Scan for the cell matching the given text and deliver its (x, y) coordinate at center. 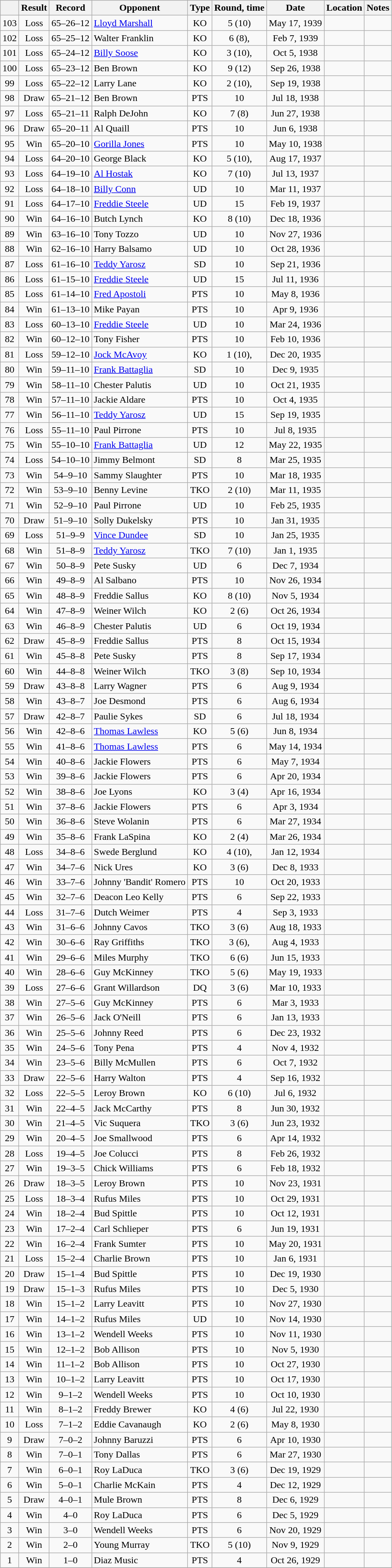
20 (10, 1274)
1 (10), (239, 354)
30 (10, 1123)
Oct 12, 1931 (296, 1214)
7–0–1 (71, 1455)
6 (8), (239, 38)
Round, time (239, 8)
19–4–5 (71, 1153)
Vic Suquera (140, 1123)
Nov 5, 1934 (296, 596)
21 (10, 1259)
Carl Schlieper (140, 1229)
45 (10, 897)
57 (10, 716)
Dec 19, 1930 (296, 1274)
Walter Franklin (140, 38)
Al Hostak (140, 173)
Oct 29, 1931 (296, 1199)
4–0–1 (71, 1500)
Apr 20, 1934 (296, 776)
40 (10, 972)
101 (10, 53)
Nov 27, 1930 (296, 1304)
22–4–5 (71, 1108)
27–6–6 (71, 988)
46–8–9 (71, 626)
4 (6) (239, 1410)
Type (200, 8)
Nov 4, 1932 (296, 1048)
34–7–6 (71, 867)
Apr 16, 1934 (296, 792)
54–10–10 (71, 460)
76 (10, 430)
3 (4) (239, 792)
2 (10) (239, 490)
49 (10, 837)
21–4–5 (71, 1123)
Mar 18, 1935 (296, 475)
Sep 19, 1938 (296, 83)
65–21–11 (71, 113)
Johnny Baruzzi (140, 1440)
42 (10, 942)
Tony Dallas (140, 1455)
24–5–6 (71, 1048)
65–20–11 (71, 128)
42–8–6 (71, 731)
Miles Murphy (140, 957)
Aug 4, 1933 (296, 942)
Joe Smallwood (140, 1138)
31–7–6 (71, 912)
55–10–10 (71, 445)
65–22–12 (71, 83)
2 (10), (239, 83)
11–1–2 (71, 1364)
Oct 28, 1936 (296, 249)
30–6–6 (71, 942)
41–8–6 (71, 746)
2 (10, 1545)
Jimmy Belmont (140, 460)
Oct 5, 1938 (296, 53)
14 (10, 1364)
100 (10, 68)
18–2–4 (71, 1214)
Joe Desmond (140, 701)
Jul 11, 1936 (296, 279)
83 (10, 324)
Jul 6, 1932 (296, 1093)
25–5–6 (71, 1033)
Vince Dundee (140, 535)
23 (10, 1229)
16–2–4 (71, 1244)
Dutch Weimer (140, 912)
Sep 26, 1938 (296, 68)
Dec 19, 1929 (296, 1470)
45–8–8 (71, 656)
8–1–2 (71, 1410)
Al Salbano (140, 580)
Feb 25, 1935 (296, 505)
42–8–7 (71, 716)
95 (10, 143)
26–5–6 (71, 1018)
Jul 8, 1935 (296, 430)
Apr 10, 1930 (296, 1440)
Aug 9, 1934 (296, 686)
61 (10, 656)
35 (10, 1048)
99 (10, 83)
Dec 23, 1932 (296, 1033)
5 (10, 1500)
4 (10), (239, 852)
61–15–10 (71, 279)
Sep 19, 1935 (296, 415)
Feb 26, 1932 (296, 1153)
Date (296, 8)
9–1–2 (71, 1394)
65–20–10 (71, 143)
15–1–4 (71, 1274)
43–8–7 (71, 701)
31–6–6 (71, 927)
58 (10, 701)
14–1–2 (71, 1319)
7–1–2 (71, 1425)
72 (10, 490)
Nov 27, 1936 (296, 234)
Notes (378, 8)
7 (8) (239, 113)
40–8–6 (71, 761)
62 (10, 641)
Nov 5, 1930 (296, 1349)
63–16–10 (71, 234)
90 (10, 219)
6 (6) (239, 957)
60–13–10 (71, 324)
103 (10, 23)
13 (10, 1379)
Nov 9, 1929 (296, 1545)
35–8–6 (71, 837)
51–8–9 (71, 550)
65–21–12 (71, 98)
18–3–4 (71, 1199)
Apr 3, 1934 (296, 807)
53–9–10 (71, 490)
75 (10, 445)
Fred Apostoli (140, 294)
Lloyd Marshall (140, 23)
Sep 22, 1933 (296, 897)
43 (10, 927)
Johnny Reed (140, 1033)
52 (10, 792)
Dec 9, 1935 (296, 369)
Sep 16, 1932 (296, 1078)
Sep 17, 1934 (296, 656)
Swede Berglund (140, 852)
82 (10, 339)
Young Murray (140, 1545)
32–7–6 (71, 897)
43–8–8 (71, 686)
23–5–6 (71, 1063)
9 (10, 1440)
Jul 18, 1938 (296, 98)
Result (34, 8)
Oct 4, 1935 (296, 400)
34–8–6 (71, 852)
1–0 (71, 1560)
Dec 5, 1930 (296, 1289)
Nov 26, 1934 (296, 580)
92 (10, 189)
60–12–10 (71, 339)
46 (10, 882)
Record (71, 8)
54 (10, 761)
Joe Lyons (140, 792)
4–0 (71, 1515)
Feb 10, 1936 (296, 339)
3 (10), (239, 53)
Oct 19, 1934 (296, 626)
May 8, 1930 (296, 1425)
Tony Tozzo (140, 234)
58–11–10 (71, 384)
Aug 17, 1937 (296, 158)
56–11–10 (71, 415)
10–1–2 (71, 1379)
Gorilla Jones (140, 143)
Jan 13, 1933 (296, 1018)
DQ (200, 988)
18–3–5 (71, 1184)
68 (10, 550)
39–8–6 (71, 776)
Jock McAvoy (140, 354)
Dec 12, 1929 (296, 1485)
Jack O'Neill (140, 1018)
Grant Willardson (140, 988)
33 (10, 1078)
69 (10, 535)
5–0–1 (71, 1485)
Jan 12, 1934 (296, 852)
45–8–9 (71, 641)
Mar 11, 1935 (296, 490)
62–16–10 (71, 249)
Solly Dukelsky (140, 520)
79 (10, 384)
Billy Soose (140, 53)
50 (10, 822)
47–8–9 (71, 611)
51–9–10 (71, 520)
37–8–6 (71, 807)
19 (10, 1289)
38 (10, 1003)
Jul 18, 1934 (296, 716)
Freddy Brewer (140, 1410)
Larry Wagner (140, 686)
18 (10, 1304)
Paulie Sykes (140, 716)
102 (10, 38)
Dec 5, 1929 (296, 1515)
63 (10, 626)
Benny Levine (140, 490)
Dec 18, 1936 (296, 219)
Charlie McKain (140, 1485)
15–1–2 (71, 1304)
67 (10, 565)
70 (10, 520)
96 (10, 128)
Jack McCarthy (140, 1108)
56 (10, 731)
59 (10, 686)
41 (10, 957)
88 (10, 249)
Chick Williams (140, 1168)
Tony Pena (140, 1048)
55 (10, 746)
65–24–12 (71, 53)
54–9–10 (71, 475)
Oct 7, 1932 (296, 1063)
26 (10, 1184)
13–1–2 (71, 1334)
Johnny Cavos (140, 927)
Oct 17, 1930 (296, 1379)
Dec 6, 1929 (296, 1500)
9 (12) (239, 68)
Oct 21, 1935 (296, 384)
86 (10, 279)
59–11–10 (71, 369)
Nov 14, 1930 (296, 1319)
Steve Wolanin (140, 822)
George Black (140, 158)
61–13–10 (71, 309)
89 (10, 234)
May 14, 1934 (296, 746)
49–8–9 (71, 580)
65 (10, 596)
24 (10, 1214)
Jun 27, 1938 (296, 113)
29–6–6 (71, 957)
20–4–5 (71, 1138)
Sep 3, 1933 (296, 912)
53 (10, 776)
Location (344, 8)
34 (10, 1063)
Butch Lynch (140, 219)
Ray Griffiths (140, 942)
Mar 24, 1936 (296, 324)
Jun 15, 1933 (296, 957)
Harry Balsamo (140, 249)
50–8–9 (71, 565)
May 10, 1938 (296, 143)
15–1–3 (71, 1289)
77 (10, 415)
Mar 10, 1933 (296, 988)
Eddie Cavanaugh (140, 1425)
Nov 11, 1930 (296, 1334)
37 (10, 1018)
Billy McMullen (140, 1063)
Nov 20, 1929 (296, 1530)
Mike Payan (140, 309)
Mar 26, 1934 (296, 837)
May 20, 1931 (296, 1244)
Feb 7, 1939 (296, 38)
Al Quaill (140, 128)
Jun 30, 1932 (296, 1108)
61–16–10 (71, 264)
Frank LaSpina (140, 837)
Mar 11, 1937 (296, 189)
Feb 19, 1937 (296, 204)
3 (10, 1530)
57–11–10 (71, 400)
27 (10, 1168)
74 (10, 460)
51–9–9 (71, 535)
May 17, 1939 (296, 23)
65–26–12 (71, 23)
93 (10, 173)
44–8–8 (71, 671)
Sep 10, 1934 (296, 671)
Apr 14, 1932 (296, 1138)
Dec 8, 1933 (296, 867)
Harry Walton (140, 1078)
51 (10, 807)
94 (10, 158)
25 (10, 1199)
97 (10, 113)
22–5–5 (71, 1093)
Nick Ures (140, 867)
7–0–2 (71, 1440)
64 (10, 611)
Johnny 'Bandit' Romero (140, 882)
Jul 22, 1930 (296, 1410)
64–18–10 (71, 189)
Jan 6, 1931 (296, 1259)
May 8, 1936 (296, 294)
Sep 21, 1936 (296, 264)
Oct 20, 1933 (296, 882)
39 (10, 988)
36 (10, 1033)
64–16–10 (71, 219)
Aug 18, 1933 (296, 927)
Aug 6, 1934 (296, 701)
44 (10, 912)
May 19, 1933 (296, 972)
Oct 10, 1930 (296, 1394)
64–20–10 (71, 158)
Jun 23, 1932 (296, 1123)
28 (10, 1153)
Larry Lane (140, 83)
Sammy Slaughter (140, 475)
Feb 18, 1932 (296, 1168)
3–0 (71, 1530)
Jan 1, 1935 (296, 550)
32 (10, 1093)
Frank Sumter (140, 1244)
Opponent (140, 8)
81 (10, 354)
19–3–5 (71, 1168)
Oct 27, 1930 (296, 1364)
6 (10) (239, 1093)
87 (10, 264)
17 (10, 1319)
71 (10, 505)
Diaz Music (140, 1560)
May 22, 1935 (296, 445)
17–2–4 (71, 1229)
22 (10, 1244)
Jun 19, 1931 (296, 1229)
33–7–6 (71, 882)
84 (10, 309)
Dec 20, 1935 (296, 354)
Mar 3, 1933 (296, 1003)
52–9–10 (71, 505)
Jan 31, 1935 (296, 520)
May 7, 1934 (296, 761)
38–8–6 (71, 792)
Oct 26, 1929 (296, 1560)
11 (10, 1410)
59–12–10 (71, 354)
16 (10, 1334)
Oct 26, 1934 (296, 611)
Mule Brown (140, 1500)
Mar 27, 1930 (296, 1455)
85 (10, 294)
Billy Conn (140, 189)
Ralph DeJohn (140, 113)
Jackie Aldare (140, 400)
Dec 7, 1934 (296, 565)
36–8–6 (71, 822)
64–17–10 (71, 204)
80 (10, 369)
29 (10, 1138)
Deacon Leo Kelly (140, 897)
55–11–10 (71, 430)
Apr 9, 1936 (296, 309)
48 (10, 852)
48–8–9 (71, 596)
1 (10, 1560)
73 (10, 475)
Mar 25, 1935 (296, 460)
91 (10, 204)
98 (10, 98)
Jan 25, 1935 (296, 535)
78 (10, 400)
27–5–6 (71, 1003)
Jul 13, 1937 (296, 173)
2–0 (71, 1545)
65–25–12 (71, 38)
22–5–6 (71, 1078)
60 (10, 671)
Charlie Brown (140, 1259)
Tony Fisher (140, 339)
Joe Colucci (140, 1153)
61–14–10 (71, 294)
5 (10), (239, 158)
3 (8) (239, 671)
66 (10, 580)
Nov 23, 1931 (296, 1184)
47 (10, 867)
65–23–12 (71, 68)
15–2–4 (71, 1259)
28–6–6 (71, 972)
31 (10, 1108)
6–0–1 (71, 1470)
Mar 27, 1934 (296, 822)
12–1–2 (71, 1349)
3 (6), (239, 942)
2 (4) (239, 837)
Jun 8, 1934 (296, 731)
Oct 15, 1934 (296, 641)
7 (10, 1470)
64–19–10 (71, 173)
Jun 6, 1938 (296, 128)
